For the text-containing cell, return its midpoint in [X, Y] coordinate format. 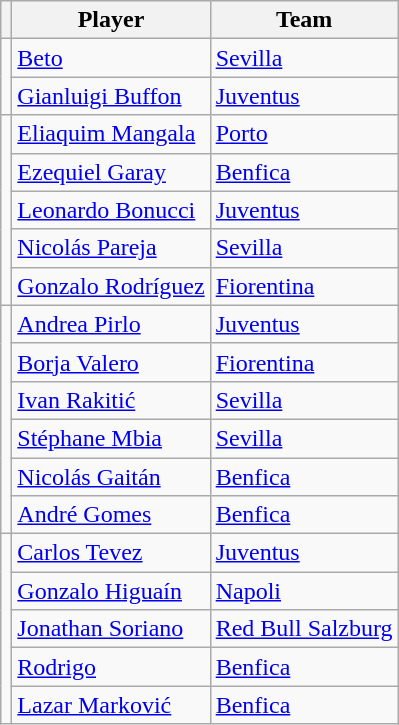
Red Bull Salzburg [304, 629]
Napoli [304, 591]
Player [111, 20]
Team [304, 20]
Nicolás Pareja [111, 248]
Eliaquim Mangala [111, 134]
Rodrigo [111, 667]
Lazar Marković [111, 705]
Ezequiel Garay [111, 172]
Gonzalo Higuaín [111, 591]
Ivan Rakitić [111, 400]
Gianluigi Buffon [111, 96]
Jonathan Soriano [111, 629]
Gonzalo Rodríguez [111, 286]
Borja Valero [111, 362]
Andrea Pirlo [111, 324]
Porto [304, 134]
Stéphane Mbia [111, 438]
Nicolás Gaitán [111, 477]
André Gomes [111, 515]
Carlos Tevez [111, 553]
Leonardo Bonucci [111, 210]
Beto [111, 58]
